Capture the cell that displays the provided text and extract its [x, y] central coordinate. 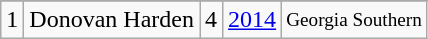
2014 [252, 20]
1 [12, 20]
Donovan Harden [112, 20]
4 [212, 20]
Georgia Southern [354, 20]
